Capture the cell that displays the provided text and extract its [x, y] central coordinate. 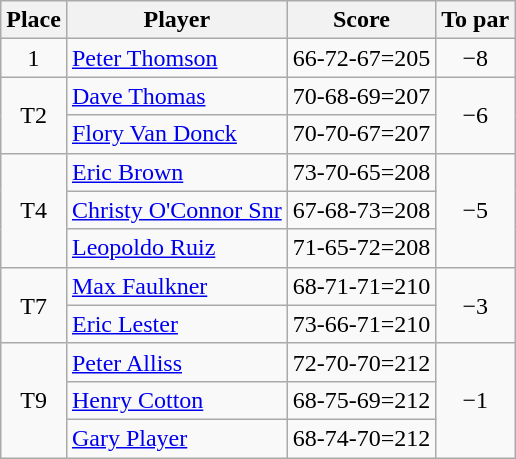
T4 [34, 210]
Henry Cotton [176, 400]
71-65-72=208 [362, 248]
68-74-70=212 [362, 438]
Place [34, 20]
68-71-71=210 [362, 286]
Peter Alliss [176, 362]
73-66-71=210 [362, 324]
1 [34, 58]
Max Faulkner [176, 286]
70-68-69=207 [362, 96]
Player [176, 20]
Leopoldo Ruiz [176, 248]
−3 [476, 305]
T7 [34, 305]
Peter Thomson [176, 58]
−8 [476, 58]
66-72-67=205 [362, 58]
70-70-67=207 [362, 134]
73-70-65=208 [362, 172]
68-75-69=212 [362, 400]
−5 [476, 210]
Flory Van Donck [176, 134]
72-70-70=212 [362, 362]
Christy O'Connor Snr [176, 210]
67-68-73=208 [362, 210]
Eric Lester [176, 324]
To par [476, 20]
T9 [34, 400]
T2 [34, 115]
Score [362, 20]
−1 [476, 400]
Dave Thomas [176, 96]
−6 [476, 115]
Eric Brown [176, 172]
Gary Player [176, 438]
